From the cell containing the given text, extract its center point as [X, Y] coordinate. 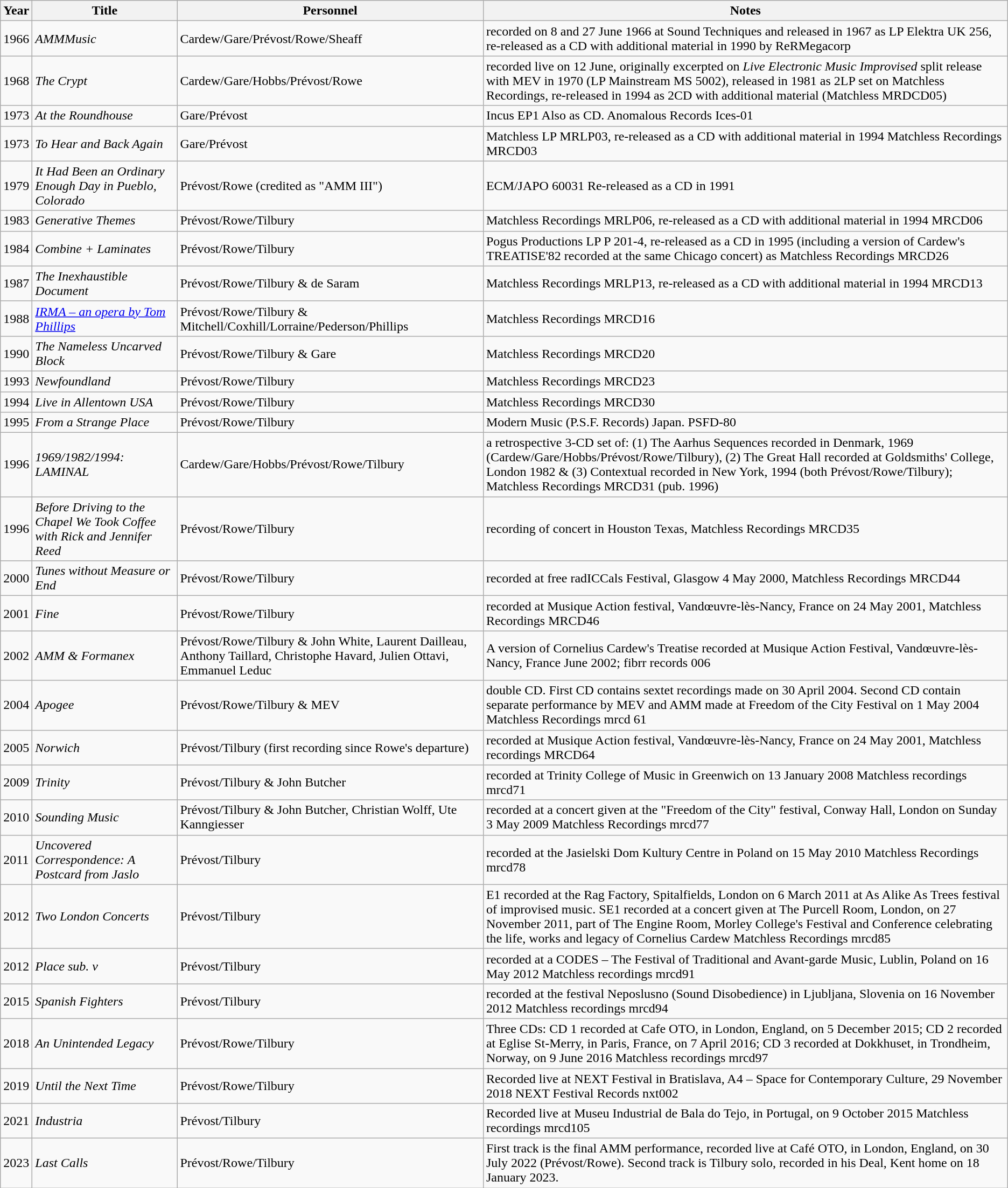
recorded at the festival Neposlusno (Sound Disobedience) in Ljubljana, Slovenia on 16 November 2012 Matchless recordings mrcd94 [745, 1001]
Fine [104, 614]
1966 [16, 39]
Sounding Music [104, 817]
Matchless Recordings MRCD16 [745, 319]
Modern Music (P.S.F. Records) Japan. PSFD-80 [745, 423]
Cardew/Gare/Hobbs/Prévost/Rowe [330, 81]
IRMA – an opera by Tom Phillips [104, 319]
1968 [16, 81]
Prévost/Rowe/Tilbury & de Saram [330, 283]
The Inexhaustible Document [104, 283]
Newfoundland [104, 381]
Incus EP1 Also as CD. Anomalous Records Ices-01 [745, 116]
recorded at Trinity College of Music in Greenwich on 13 January 2008 Matchless recordings mrcd71 [745, 783]
ECM/JAPO 60031 Re-released as a CD in 1991 [745, 186]
Matchless Recordings MRCD20 [745, 353]
Tunes without Measure or End [104, 578]
Before Driving to the Chapel We Took Coffee with Rick and Jennifer Reed [104, 529]
Year [16, 11]
The Nameless Uncarved Block [104, 353]
Prévost/Tilbury & John Butcher, Christian Wolff, Ute Kanngiesser [330, 817]
To Hear and Back Again [104, 143]
2019 [16, 1085]
Prévost/Rowe (credited as "AMM III") [330, 186]
recorded at a concert given at the "Freedom of the City" festival, Conway Hall, London on Sunday 3 May 2009 Matchless Recordings mrcd77 [745, 817]
Trinity [104, 783]
From a Strange Place [104, 423]
2015 [16, 1001]
Matchless Recordings MRCD30 [745, 402]
Place sub. v [104, 966]
2002 [16, 656]
1983 [16, 221]
Two London Concerts [104, 916]
Matchless Recordings MRLP13, re-released as a CD with additional material in 1994 MRCD13 [745, 283]
AMM & Formanex [104, 656]
2000 [16, 578]
2004 [16, 705]
A version of Cornelius Cardew's Treatise recorded at Musique Action Festival, Vandœuvre-lès-Nancy, France June 2002; fibrr records 006 [745, 656]
It Had Been an Ordinary Enough Day in Pueblo, Colorado [104, 186]
2010 [16, 817]
Cardew/Gare/Prévost/Rowe/Sheaff [330, 39]
2018 [16, 1043]
1969/1982/1994: LAMINAL [104, 465]
1990 [16, 353]
recorded at a CODES – The Festival of Traditional and Avant-garde Music, Lublin, Poland on 16 May 2012 Matchless recordings mrcd91 [745, 966]
recorded at Musique Action festival, Vandœuvre-lès-Nancy, France on 24 May 2001, Matchless recordings MRCD64 [745, 747]
At the Roundhouse [104, 116]
Personnel [330, 11]
Prévost/Tilbury & John Butcher [330, 783]
Title [104, 11]
Matchless LP MRLP03, re-released as a CD with additional material in 1994 Matchless Recordings MRCD03 [745, 143]
1984 [16, 249]
Norwich [104, 747]
Until the Next Time [104, 1085]
1993 [16, 381]
recorded at free radICCals Festival, Glasgow 4 May 2000, Matchless Recordings MRCD44 [745, 578]
Uncovered Correspondence: A Postcard from Jaslo [104, 860]
Generative Themes [104, 221]
2001 [16, 614]
2021 [16, 1121]
1994 [16, 402]
1988 [16, 319]
2005 [16, 747]
Prévost/Tilbury (first recording since Rowe's departure) [330, 747]
recorded at Musique Action festival, Vandœuvre-lès-Nancy, France on 24 May 2001, Matchless Recordings MRCD46 [745, 614]
Recorded live at NEXT Festival in Bratislava, A4 – Space for Contemporary Culture, 29 November 2018 NEXT Festival Records nxt002 [745, 1085]
Matchless Recordings MRCD23 [745, 381]
AMMMusic [104, 39]
Prévost/Rowe/Tilbury & MEV [330, 705]
Industria [104, 1121]
Recorded live at Museu Industrial de Bala do Tejo, in Portugal, on 9 October 2015 Matchless recordings mrcd105 [745, 1121]
Prévost/Rowe/Tilbury & Gare [330, 353]
Matchless Recordings MRLP06, re-released as a CD with additional material in 1994 MRCD06 [745, 221]
The Crypt [104, 81]
Cardew/Gare/Hobbs/Prévost/Rowe/Tilbury [330, 465]
Prévost/Rowe/Tilbury & Mitchell/Coxhill/Lorraine/Pederson/Phillips [330, 319]
1987 [16, 283]
recorded at the Jasielski Dom Kultury Centre in Poland on 15 May 2010 Matchless Recordings mrcd78 [745, 860]
2023 [16, 1163]
An Unintended Legacy [104, 1043]
1995 [16, 423]
Combine + Laminates [104, 249]
Live in Allentown USA [104, 402]
Last Calls [104, 1163]
2011 [16, 860]
Apogee [104, 705]
Notes [745, 11]
recording of concert in Houston Texas, Matchless Recordings MRCD35 [745, 529]
2009 [16, 783]
Prévost/Rowe/Tilbury & John White, Laurent Dailleau, Anthony Taillard, Christophe Havard, Julien Ottavi, Emmanuel Leduc [330, 656]
1979 [16, 186]
Spanish Fighters [104, 1001]
